Find where the given text appears and provide that cell's center as [X, Y] coordinate. 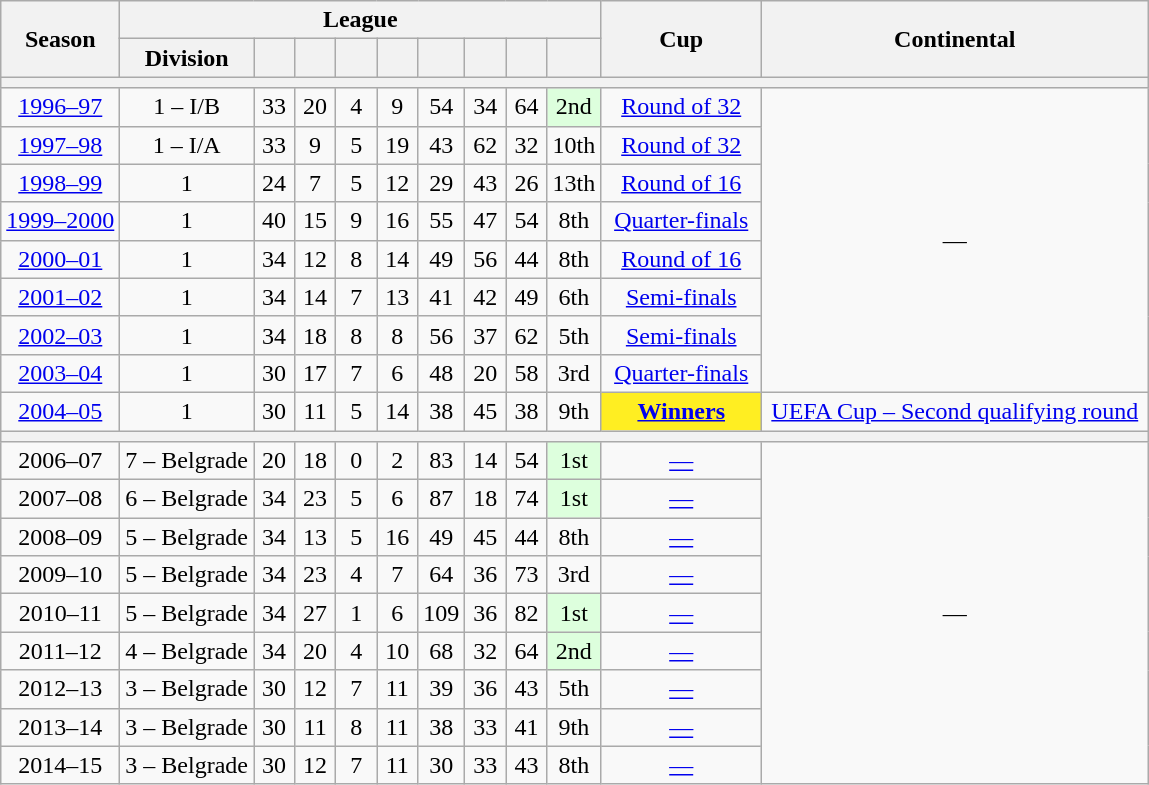
26 [526, 183]
10 [398, 651]
27 [316, 613]
7 – Belgrade [187, 461]
87 [442, 499]
Season [60, 39]
0 [356, 461]
19 [398, 145]
UEFA Cup – Second qualifying round [955, 411]
2002–03 [60, 335]
1996–97 [60, 107]
2001–02 [60, 297]
2009–10 [60, 575]
Winners [682, 411]
40 [274, 221]
2012–13 [60, 689]
2000–01 [60, 259]
2014–15 [60, 765]
82 [526, 613]
1999–2000 [60, 221]
2010–11 [60, 613]
2004–05 [60, 411]
Division [187, 58]
1 – I/B [187, 107]
1998–99 [60, 183]
13th [574, 183]
2008–09 [60, 537]
73 [526, 575]
6th [574, 297]
74 [526, 499]
68 [442, 651]
6 – Belgrade [187, 499]
2011–12 [60, 651]
2007–08 [60, 499]
10th [574, 145]
2 [398, 461]
83 [442, 461]
2003–04 [60, 373]
47 [486, 221]
League [360, 20]
29 [442, 183]
24 [274, 183]
1 – I/A [187, 145]
39 [442, 689]
17 [316, 373]
Continental [955, 39]
15 [316, 221]
58 [526, 373]
55 [442, 221]
109 [442, 613]
2006–07 [60, 461]
2013–14 [60, 727]
Cup [682, 39]
37 [486, 335]
1997–98 [60, 145]
4 – Belgrade [187, 651]
42 [486, 297]
48 [442, 373]
